Provide the [X, Y] coordinate of the cell's center where the given text is located.  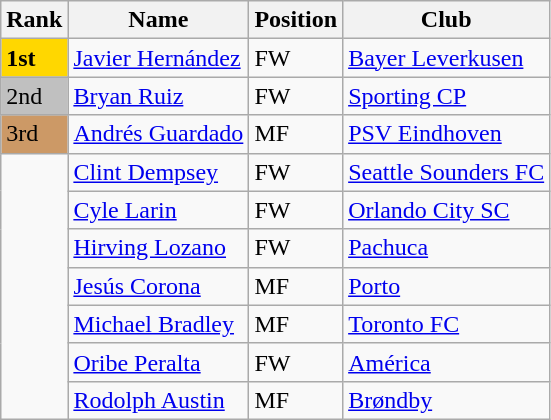
2nd [34, 96]
Bayer Leverkusen [446, 58]
PSV Eindhoven [446, 134]
Michael Bradley [158, 324]
Jesús Corona [158, 286]
Club [446, 20]
Clint Dempsey [158, 172]
Toronto FC [446, 324]
1st [34, 58]
América [446, 362]
Name [158, 20]
Sporting CP [446, 96]
Hirving Lozano [158, 248]
Rank [34, 20]
Bryan Ruiz [158, 96]
3rd [34, 134]
Pachuca [446, 248]
Rodolph Austin [158, 400]
Oribe Peralta [158, 362]
Position [296, 20]
Seattle Sounders FC [446, 172]
Javier Hernández [158, 58]
Orlando City SC [446, 210]
Andrés Guardado [158, 134]
Brøndby [446, 400]
Cyle Larin [158, 210]
Porto [446, 286]
